Find where the given text appears and provide that cell's center as [x, y] coordinate. 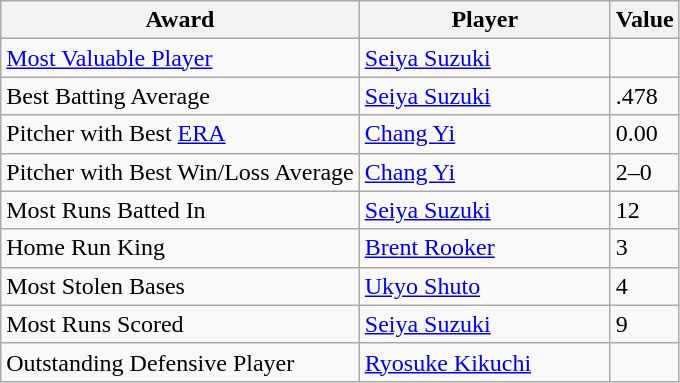
Ukyo Shuto [484, 286]
Most Runs Scored [180, 324]
4 [644, 286]
Most Stolen Bases [180, 286]
Brent Rooker [484, 248]
Best Batting Average [180, 96]
Pitcher with Best Win/Loss Average [180, 172]
Pitcher with Best ERA [180, 134]
Outstanding Defensive Player [180, 362]
Most Runs Batted In [180, 210]
Ryosuke Kikuchi [484, 362]
Award [180, 20]
9 [644, 324]
Player [484, 20]
Value [644, 20]
Home Run King [180, 248]
12 [644, 210]
3 [644, 248]
.478 [644, 96]
0.00 [644, 134]
2–0 [644, 172]
Most Valuable Player [180, 58]
